Output the (x, y) coordinate of the center of the cell containing the given text.  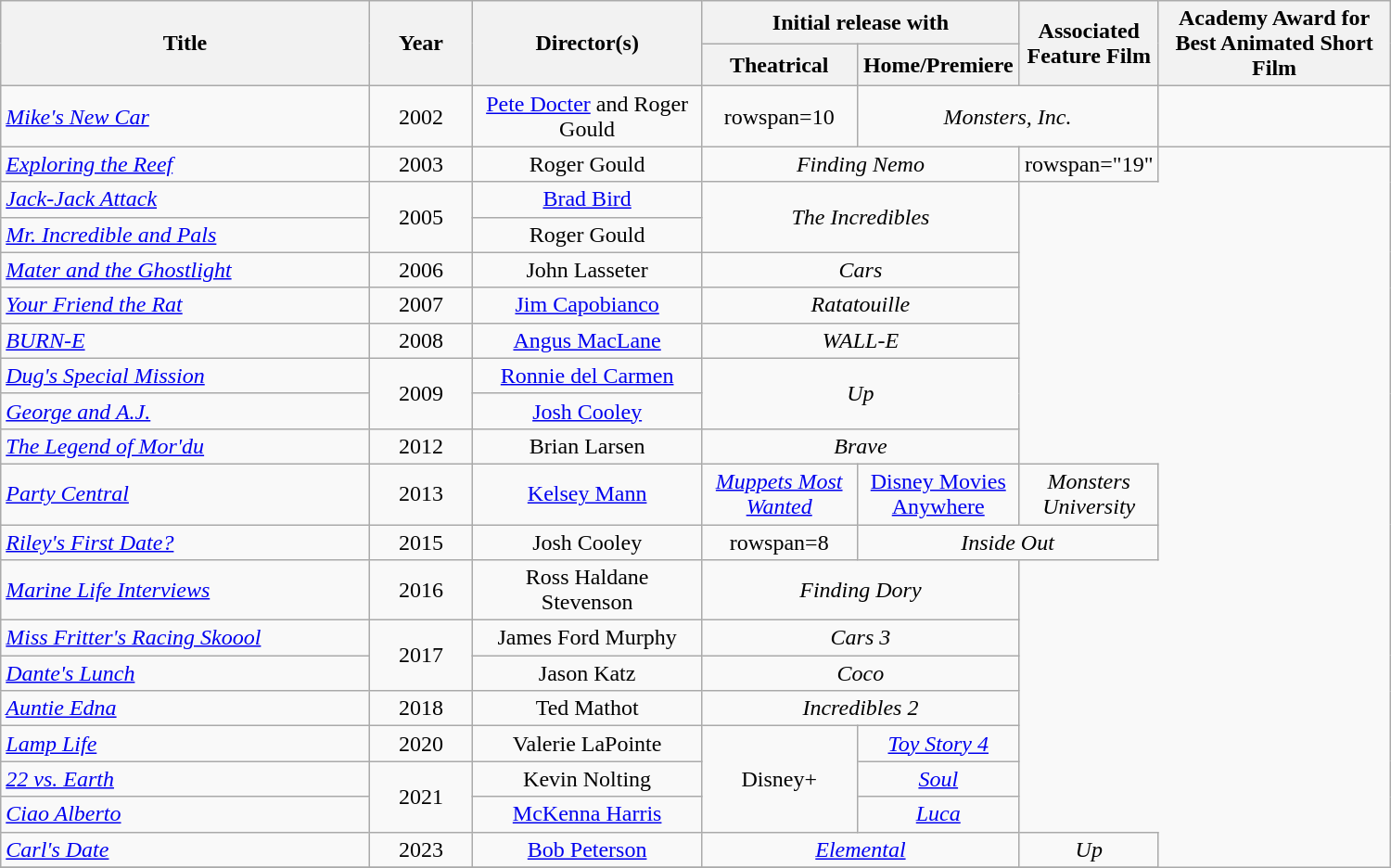
Ratatouille (861, 305)
2018 (421, 708)
George and A.J. (185, 411)
James Ford Murphy (588, 638)
McKenna Harris (588, 814)
Incredibles 2 (861, 708)
2023 (421, 849)
Carl's Date (185, 849)
Theatrical (779, 65)
2005 (421, 217)
Toy Story 4 (938, 744)
Disney+ (779, 779)
Soul (938, 779)
Academy Award for Best Animated Short Film (1274, 44)
Mater and the Ghostlight (185, 270)
2002 (421, 117)
Ted Mathot (588, 708)
Dug's Special Mission (185, 376)
Jim Capobianco (588, 305)
Muppets Most Wanted (779, 493)
Year (421, 44)
Exploring the Reef (185, 164)
2008 (421, 340)
2009 (421, 393)
Miss Fritter's Racing Skoool (185, 638)
Director(s) (588, 44)
Disney Movies Anywhere (938, 493)
2007 (421, 305)
Mike's New Car (185, 117)
Cars 3 (861, 638)
Brian Larsen (588, 446)
Brave (861, 446)
rowspan=8 (779, 542)
Inside Out (1007, 542)
Ross Haldane Stevenson (588, 590)
Elemental (861, 849)
The Incredibles (861, 217)
Kevin Nolting (588, 779)
The Legend of Mor'du (185, 446)
rowspan=10 (779, 117)
Title (185, 44)
Monsters, Inc. (1007, 117)
Finding Dory (861, 590)
Lamp Life (185, 744)
Jason Katz (588, 673)
Riley's First Date? (185, 542)
Angus MacLane (588, 340)
Dante's Lunch (185, 673)
2015 (421, 542)
John Lasseter (588, 270)
2003 (421, 164)
2006 (421, 270)
Marine Life Interviews (185, 590)
Bob Peterson (588, 849)
Your Friend the Rat (185, 305)
Party Central (185, 493)
Finding Nemo (861, 164)
Kelsey Mann (588, 493)
2012 (421, 446)
BURN-E (185, 340)
Jack-Jack Attack (185, 199)
Initial release with (861, 22)
Brad Bird (588, 199)
Valerie LaPointe (588, 744)
WALL-E (861, 340)
Mr. Incredible and Pals (185, 235)
2021 (421, 797)
Ronnie del Carmen (588, 376)
Coco (861, 673)
Luca (938, 814)
Pete Docter and Roger Gould (588, 117)
22 vs. Earth (185, 779)
2020 (421, 744)
Auntie Edna (185, 708)
Home/Premiere (938, 65)
Cars (861, 270)
2013 (421, 493)
rowspan="19" (1089, 164)
2016 (421, 590)
Associated Feature Film (1089, 44)
Monsters University (1089, 493)
2017 (421, 656)
Ciao Alberto (185, 814)
